Detect which cell encompasses the target text, then output its (x, y) center coordinate. 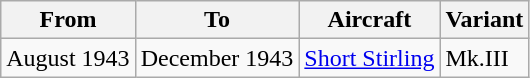
December 1943 (217, 58)
Aircraft (370, 20)
To (217, 20)
Variant (484, 20)
Mk.III (484, 58)
Short Stirling (370, 58)
From (68, 20)
August 1943 (68, 58)
